Search for the cell housing the specified text and yield its (X, Y) center coordinate. 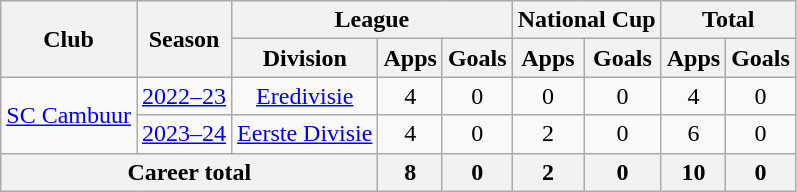
10 (693, 172)
SC Cambuur (69, 115)
National Cup (586, 20)
6 (693, 134)
Division (305, 58)
8 (410, 172)
2022–23 (184, 96)
Club (69, 39)
2023–24 (184, 134)
League (372, 20)
Eerste Divisie (305, 134)
Season (184, 39)
Eredivisie (305, 96)
Total (728, 20)
Career total (190, 172)
